Return [X, Y] of the center of cell containing provided text 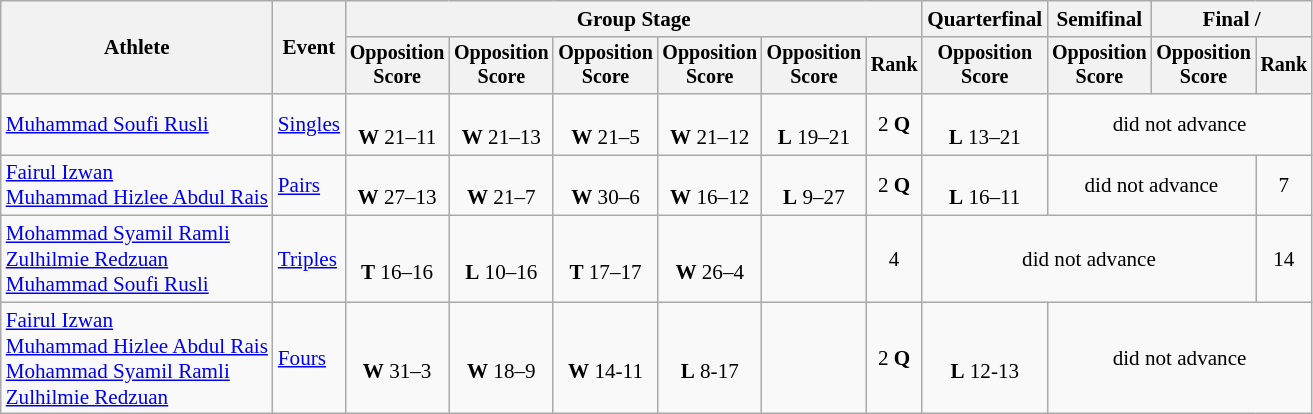
L 13–21 [984, 124]
W 21–7 [501, 186]
Final / [1231, 18]
Group Stage [634, 18]
Athlete [137, 48]
L 19–21 [814, 124]
W 18–9 [501, 358]
L 16–11 [984, 186]
W 14-11 [605, 358]
L 9–27 [814, 186]
Triples [309, 259]
W 21–12 [710, 124]
W 30–6 [605, 186]
Fairul IzwanMuhammad Hizlee Abdul Rais [137, 186]
W 21–5 [605, 124]
4 [894, 259]
T 17–17 [605, 259]
Fairul IzwanMuhammad Hizlee Abdul RaisMohammad Syamil RamliZulhilmie Redzuan [137, 358]
Muhammad Soufi Rusli [137, 124]
L 12-13 [984, 358]
Singles [309, 124]
7 [1284, 186]
L 8-17 [710, 358]
Pairs [309, 186]
14 [1284, 259]
Mohammad Syamil RamliZulhilmie RedzuanMuhammad Soufi Rusli [137, 259]
W 31–3 [397, 358]
W 16–12 [710, 186]
Fours [309, 358]
W 21–13 [501, 124]
T 16–16 [397, 259]
W 27–13 [397, 186]
L 10–16 [501, 259]
W 21–11 [397, 124]
Event [309, 48]
Quarterfinal [984, 18]
W 26–4 [710, 259]
Semifinal [1099, 18]
